Determine the [X, Y] coordinate at the center of the cell enclosing the given text.  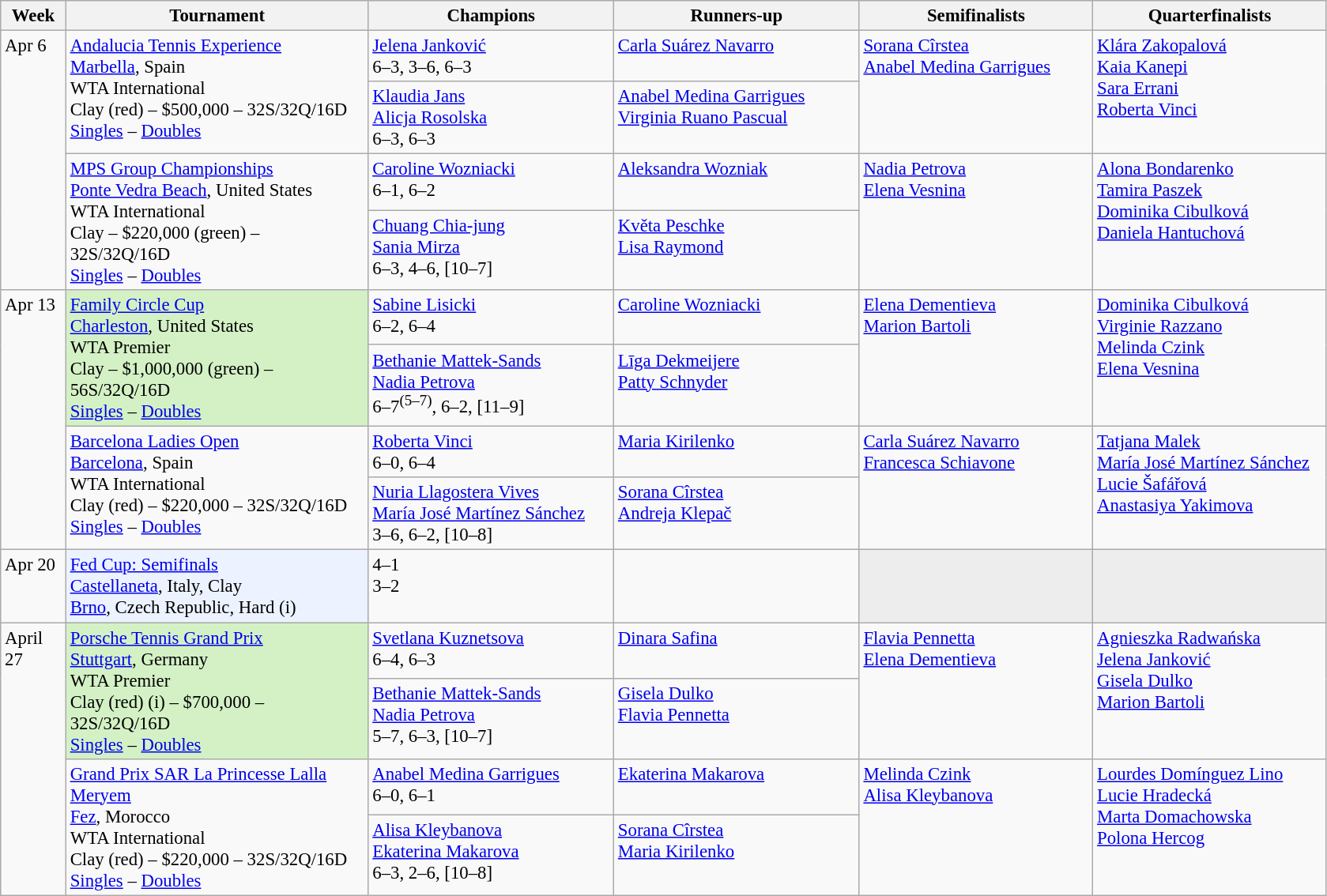
Barcelona Ladies OpenBarcelona, SpainWTA InternationalClay (red) – $220,000 – 32S/32Q/16DSingles – Doubles [217, 488]
Semifinalists [976, 16]
Nuria Llagostera Vives María José Martínez Sánchez3–6, 6–2, [10–8] [492, 514]
Elena Dementieva Marion Bartoli [976, 359]
Roberta Vinci 6–0, 6–4 [492, 452]
4–1 3–2 [492, 586]
Carla Suárez Navarro [737, 57]
Sorana Cîrstea Maria Kirilenko [737, 855]
Flavia Pennetta Elena Dementieva [976, 691]
Agnieszka Radwańska Jelena Janković Gisela Dulko Marion Bartoli [1210, 691]
Apr 13 [33, 420]
Klaudia Jans Alicja Rosolska6–3, 6–3 [492, 118]
Alisa Kleybanova Ekaterina Makarova6–3, 2–6, [10–8] [492, 855]
Week [33, 16]
MPS Group Championships Ponte Vedra Beach, United StatesWTA InternationalClay – $220,000 (green) – 32S/32Q/16DSingles – Doubles [217, 223]
Tatjana Malek María José Martínez Sánchez Lucie Šafářová Anastasiya Yakimova [1210, 488]
Bethanie Mattek-Sands Nadia Petrova5–7, 6–3, [10–7] [492, 719]
Klára Zakopalová Kaia Kanepi Sara Errani Roberta Vinci [1210, 92]
Apr 20 [33, 586]
Apr 6 [33, 161]
Svetlana Kuznetsova 6–4, 6–3 [492, 651]
Alona Bondarenko Tamira Paszek Dominika Cibulková Daniela Hantuchová [1210, 223]
Jelena Janković 6–3, 3–6, 6–3 [492, 57]
Dominika Cibulková Virginie Razzano Melinda Czink Elena Vesnina [1210, 359]
Maria Kirilenko [737, 452]
Květa Peschke Lisa Raymond [737, 250]
Bethanie Mattek-Sands Nadia Petrova6–7(5–7), 6–2, [11–9] [492, 386]
Andalucia Tennis ExperienceMarbella, SpainWTA InternationalClay (red) – $500,000 – 32S/32Q/16DSingles – Doubles [217, 92]
Runners-up [737, 16]
Champions [492, 16]
Gisela Dulko Flavia Pennetta [737, 719]
Anabel Medina Garrigues 6–0, 6–1 [492, 787]
Sorana Cîrstea Anabel Medina Garrigues [976, 92]
Quarterfinalists [1210, 16]
Dinara Safina [737, 651]
Caroline Wozniacki [737, 318]
Fed Cup: Semifinals Castellaneta, Italy, Clay Brno, Czech Republic, Hard (i) [217, 586]
Sabine Lisicki 6–2, 6–4 [492, 318]
Tournament [217, 16]
Anabel Medina Garrigues Virginia Ruano Pascual [737, 118]
Carla Suárez Navarro Francesca Schiavone [976, 488]
Nadia Petrova Elena Vesnina [976, 223]
Lourdes Domínguez Lino Lucie Hradecká Marta Domachowska Polona Hercog [1210, 826]
Ekaterina Makarova [737, 787]
April 27 [33, 759]
Grand Prix SAR La Princesse Lalla MeryemFez, MoroccoWTA InternationalClay (red) – $220,000 – 32S/32Q/16DSingles – Doubles [217, 826]
Family Circle Cup Charleston, United StatesWTA PremierClay – $1,000,000 (green) – 56S/32Q/16DSingles – Doubles [217, 359]
Sorana Cîrstea Andreja Klepač [737, 514]
Chuang Chia-jung Sania Mirza 6–3, 4–6, [10–7] [492, 250]
Melinda Czink Alisa Kleybanova [976, 826]
Līga Dekmeijere Patty Schnyder [737, 386]
Caroline Wozniacki 6–1, 6–2 [492, 182]
Porsche Tennis Grand PrixStuttgart, GermanyWTA PremierClay (red) (i) – $700,000 – 32S/32Q/16DSingles – Doubles [217, 691]
Aleksandra Wozniak [737, 182]
